Detect which cell encompasses the target text, then output its [X, Y] center coordinate. 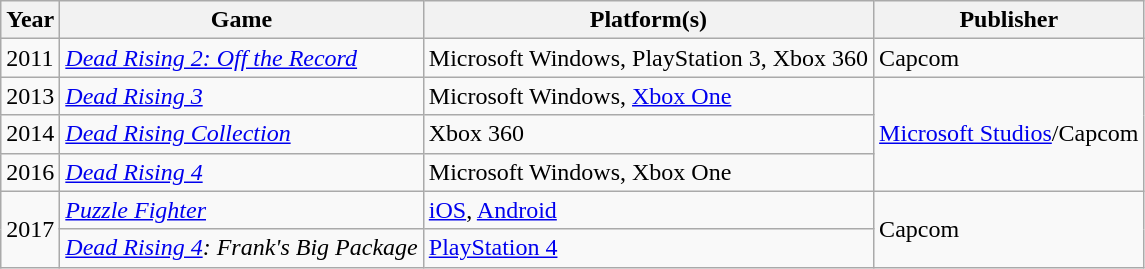
Dead Rising 2: Off the Record [242, 58]
2014 [30, 134]
Puzzle Fighter [242, 210]
Microsoft Windows, PlayStation 3, Xbox 360 [648, 58]
Publisher [1009, 20]
Year [30, 20]
2011 [30, 58]
2016 [30, 172]
Dead Rising 4 [242, 172]
Game [242, 20]
2013 [30, 96]
Platform(s) [648, 20]
2017 [30, 229]
Microsoft Studios/Capcom [1009, 134]
Dead Rising 3 [242, 96]
Dead Rising Collection [242, 134]
PlayStation 4 [648, 248]
iOS, Android [648, 210]
Dead Rising 4: Frank's Big Package [242, 248]
Xbox 360 [648, 134]
